Search for the cell housing the specified text and yield its [x, y] center coordinate. 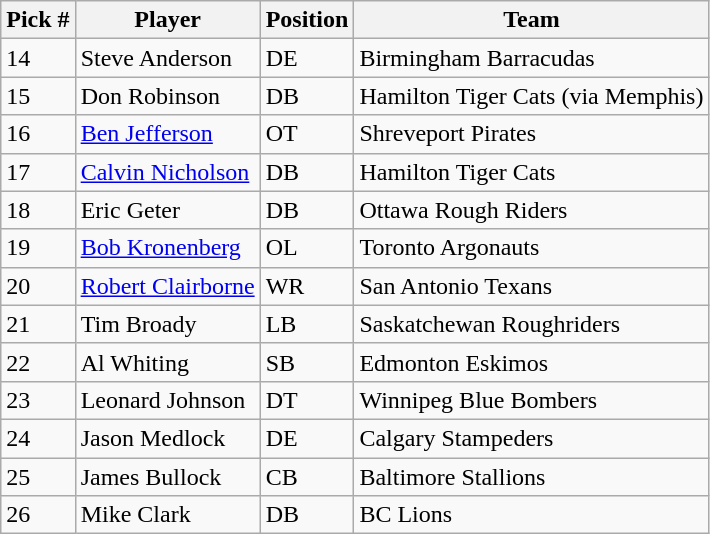
Edmonton Eskimos [532, 362]
Shreveport Pirates [532, 134]
Baltimore Stallions [532, 477]
21 [38, 324]
18 [38, 210]
16 [38, 134]
LB [307, 324]
Hamilton Tiger Cats [532, 172]
Saskatchewan Roughriders [532, 324]
26 [38, 515]
San Antonio Texans [532, 286]
Bob Kronenberg [168, 248]
19 [38, 248]
WR [307, 286]
Team [532, 20]
BC Lions [532, 515]
Calvin Nicholson [168, 172]
20 [38, 286]
14 [38, 58]
Eric Geter [168, 210]
James Bullock [168, 477]
Tim Broady [168, 324]
Birmingham Barracudas [532, 58]
Ottawa Rough Riders [532, 210]
Winnipeg Blue Bombers [532, 400]
OT [307, 134]
Al Whiting [168, 362]
DT [307, 400]
SB [307, 362]
15 [38, 96]
24 [38, 438]
Steve Anderson [168, 58]
23 [38, 400]
22 [38, 362]
25 [38, 477]
Toronto Argonauts [532, 248]
Calgary Stampeders [532, 438]
Pick # [38, 20]
17 [38, 172]
CB [307, 477]
Mike Clark [168, 515]
Robert Clairborne [168, 286]
Hamilton Tiger Cats (via Memphis) [532, 96]
Leonard Johnson [168, 400]
Jason Medlock [168, 438]
Position [307, 20]
Ben Jefferson [168, 134]
Don Robinson [168, 96]
OL [307, 248]
Player [168, 20]
